Return [X, Y] of the center of cell containing provided text 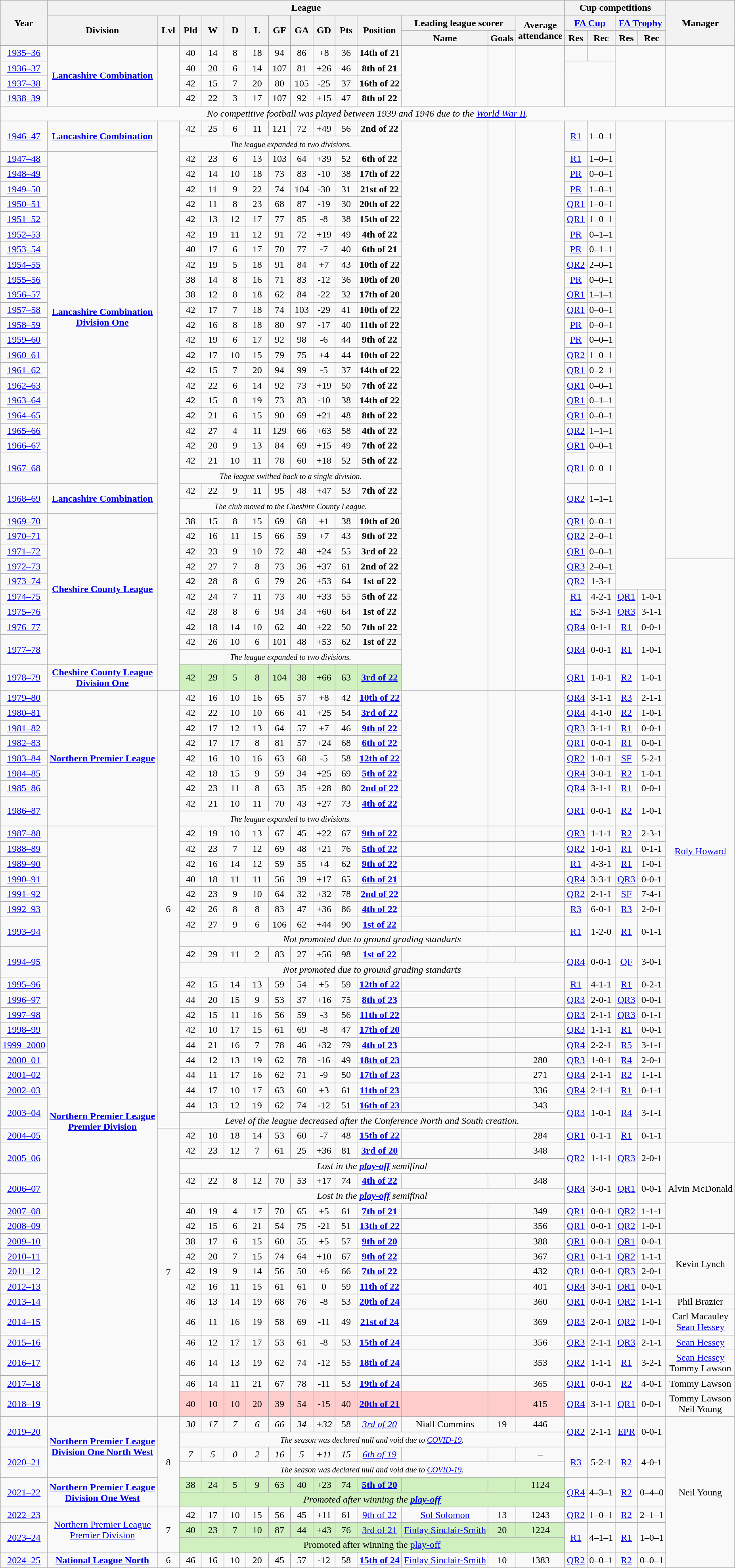
1958–59 [24, 325]
14th of 21 [379, 53]
1971–72 [24, 551]
3-3-1 [601, 879]
2019–20 [24, 1432]
1-2-0 [601, 932]
1972–73 [24, 566]
1989–90 [24, 864]
0–2–1 [601, 370]
Tommy Lawson [700, 1383]
Carl MacauleySean Hessey [700, 1322]
L [257, 31]
1953–54 [24, 249]
1996–97 [24, 1000]
8th of 23 [379, 1000]
1979–80 [24, 698]
1980–81 [24, 713]
360 [540, 1302]
1992–93 [24, 909]
National League North [102, 1560]
1985–86 [24, 788]
1967–68 [24, 468]
4–3–1 [601, 1492]
1970–71 [24, 536]
369 [540, 1322]
105 [302, 83]
2010–11 [24, 1256]
Kevin Lynch [700, 1264]
Lvl [168, 31]
17th of 23 [379, 1075]
1977–78 [24, 649]
6th of 19 [379, 1455]
2–1–1 [652, 1515]
Year [24, 23]
2018–19 [24, 1404]
20th of 21 [379, 1404]
1973–74 [24, 581]
343 [540, 1105]
3rd of 21 [379, 1530]
1984–85 [24, 773]
2013–14 [24, 1302]
+49 [324, 128]
1966–67 [24, 446]
Averageattendance [540, 31]
Cheshire County LeagueDivision One [102, 677]
1957–58 [24, 310]
1954–55 [24, 265]
20th of 24 [379, 1302]
5th of 20 [379, 1485]
1990–91 [24, 879]
11th of 23 [379, 1090]
17th of 22 [379, 174]
31 [346, 189]
2016–17 [24, 1363]
+56 [324, 955]
16th of 23 [379, 1105]
21st of 24 [379, 1322]
2012–13 [24, 1286]
1999–2000 [24, 1045]
-15 [324, 1404]
388 [540, 1241]
No competitive football was played between 1939 and 1946 due to the World War II. [368, 113]
Phil Brazier [700, 1302]
Position [379, 31]
2000–01 [24, 1060]
-6 [324, 340]
Goals [502, 38]
1991–92 [24, 894]
121 [279, 128]
13th of 22 [379, 1226]
7th of 21 [379, 1211]
The league swithed back to a single division. [291, 476]
+1 [324, 521]
1937–38 [24, 83]
284 [540, 1135]
Level of the league decreased after the Conference North and South creation. [372, 1120]
2014–15 [24, 1322]
-22 [324, 295]
2024–25 [24, 1560]
-19 [324, 204]
0–4–0 [652, 1492]
1124 [540, 1485]
432 [540, 1271]
2021–22 [24, 1492]
1946–47 [24, 136]
1951–52 [24, 219]
1974–75 [24, 596]
1995–96 [24, 985]
1976–77 [24, 627]
+33 [324, 596]
99 [302, 370]
349 [540, 1211]
Northern Premier LeagueDivision One North West [102, 1447]
401 [540, 1286]
97 [302, 325]
-30 [324, 189]
+10 [324, 1256]
-21 [324, 1226]
1956–57 [24, 295]
+27 [324, 803]
2006–07 [24, 1188]
Name [445, 38]
1998–99 [24, 1030]
1243 [540, 1515]
1993–94 [24, 932]
-29 [324, 310]
Sol Solomon [445, 1515]
1988–89 [24, 849]
4th of 23 [379, 1045]
1981–82 [24, 728]
1963–64 [24, 400]
1960–61 [24, 355]
2008–09 [24, 1226]
2011–12 [24, 1271]
129 [279, 430]
35 [302, 788]
280 [540, 1060]
2-3-1 [652, 834]
18th of 24 [379, 1363]
Cheshire County League [102, 589]
Sean Hessey [700, 1342]
1-3-1 [601, 581]
1952–53 [24, 234]
1994–95 [24, 962]
336 [540, 1090]
2009–10 [24, 1241]
2022–23 [24, 1515]
2003–04 [24, 1113]
20th of 22 [379, 204]
3-2-1 [652, 1363]
1947–48 [24, 159]
QF [626, 962]
1975–76 [24, 611]
1948–49 [24, 174]
Lancashire CombinationDivision One [102, 317]
1964–65 [24, 415]
6-0-1 [601, 909]
1969–70 [24, 521]
Tommy LawsonNeil Young [700, 1404]
2001–02 [24, 1075]
+37 [324, 566]
2023–24 [24, 1537]
Leading league scorer [459, 23]
95 [279, 491]
2005–06 [24, 1158]
Northern Premier League [102, 758]
1936–37 [24, 68]
1224 [540, 1530]
106 [279, 924]
0-2-1 [652, 985]
+39 [324, 159]
-9 [324, 1075]
W [213, 31]
1938–39 [24, 98]
21st of 22 [379, 189]
+18 [324, 461]
FA Trophy [641, 23]
GF [279, 31]
271 [540, 1075]
1978–79 [24, 677]
-17 [324, 325]
2-2-1 [601, 1045]
365 [540, 1383]
367 [540, 1256]
1962–63 [24, 385]
+16 [324, 1000]
1935–36 [24, 53]
16th of 22 [379, 83]
353 [540, 1363]
1983–84 [24, 758]
1950–51 [24, 204]
1986–87 [24, 811]
1987–88 [24, 834]
D [235, 31]
1955–56 [24, 280]
Neil Young [700, 1492]
+43 [324, 1530]
8th of 21 [379, 68]
Manager [700, 23]
+23 [324, 1485]
4-2-1 [601, 596]
415 [540, 1404]
Alvin McDonald [700, 1188]
League [306, 8]
2020–21 [24, 1462]
Division [102, 31]
+3 [324, 1090]
Pld [191, 31]
– [540, 1455]
4-1-0 [601, 713]
Pts [346, 31]
1961–62 [24, 370]
1383 [540, 1560]
FA Cup [590, 23]
85 [302, 219]
+28 [324, 788]
EPR [626, 1432]
7-4-1 [652, 894]
446 [540, 1424]
3 [235, 98]
+63 [324, 430]
+6 [324, 1271]
101 [279, 642]
4–1–1 [601, 1537]
The club moved to the Cheshire County League. [291, 506]
2017–18 [24, 1383]
1997–98 [24, 1015]
+66 [324, 677]
+44 [324, 924]
-16 [324, 1060]
1949–50 [24, 189]
+47 [324, 491]
2002–03 [24, 1090]
Cup competitions [615, 8]
Sean HesseyTommy Lawson [700, 1363]
4-3-1 [601, 864]
2004–05 [24, 1135]
Northern Premier LeagueDivision One West [102, 1492]
19th of 24 [379, 1383]
2015–16 [24, 1342]
Niall Cummins [445, 1424]
-3 [324, 1015]
Roly Howard [700, 851]
1965–66 [24, 430]
18th of 23 [379, 1060]
GA [302, 31]
5-3-1 [601, 611]
1968–69 [24, 498]
+26 [324, 68]
1982–83 [24, 743]
+60 [324, 611]
R5 [626, 1045]
1959–60 [24, 340]
2007–08 [24, 1211]
-25 [324, 83]
4-1-1 [601, 985]
GD [324, 31]
9th of 20 [379, 1241]
